Provide the (X, Y) coordinate of the cell's center where the given text is located.  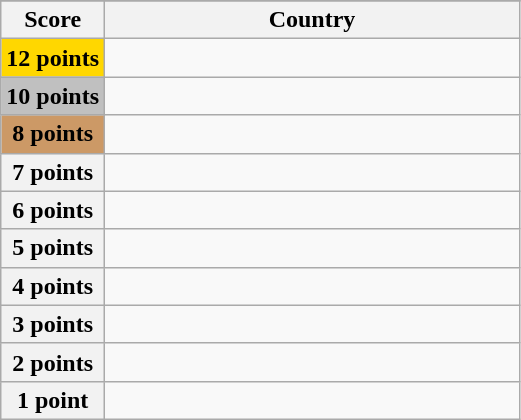
10 points (53, 96)
5 points (53, 248)
2 points (53, 362)
8 points (53, 134)
6 points (53, 210)
1 point (53, 400)
12 points (53, 58)
4 points (53, 286)
Country (312, 20)
Score (53, 20)
3 points (53, 324)
7 points (53, 172)
